For the text-containing cell, return its midpoint in [x, y] coordinate format. 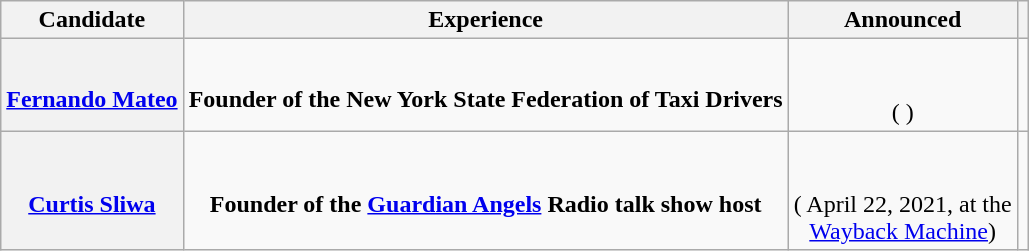
Curtis Sliwa [92, 190]
Candidate [92, 20]
( April 22, 2021, at theWayback Machine) [902, 190]
Fernando Mateo [92, 85]
Founder of the New York State Federation of Taxi Drivers [486, 85]
Announced [902, 20]
Founder of the Guardian Angels Radio talk show host [486, 190]
Experience [486, 20]
( ) [902, 85]
